Detect which cell encompasses the target text, then output its [x, y] center coordinate. 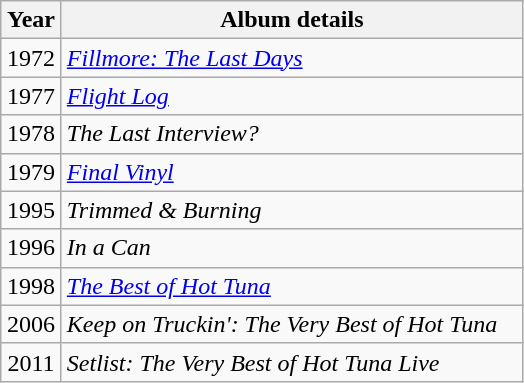
1995 [32, 210]
Album details [292, 20]
Year [32, 20]
Flight Log [292, 96]
The Best of Hot Tuna [292, 286]
1977 [32, 96]
1978 [32, 134]
In a Can [292, 248]
2006 [32, 324]
1972 [32, 58]
2011 [32, 362]
The Last Interview? [292, 134]
Final Vinyl [292, 172]
Keep on Truckin': The Very Best of Hot Tuna [292, 324]
1979 [32, 172]
Fillmore: The Last Days [292, 58]
Setlist: The Very Best of Hot Tuna Live [292, 362]
1998 [32, 286]
Trimmed & Burning [292, 210]
1996 [32, 248]
